Capture the cell that displays the provided text and extract its (X, Y) central coordinate. 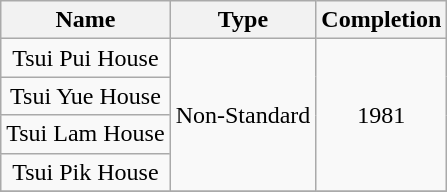
Tsui Pik House (86, 172)
Type (243, 20)
Tsui Pui House (86, 58)
Tsui Lam House (86, 134)
1981 (382, 115)
Tsui Yue House (86, 96)
Completion (382, 20)
Name (86, 20)
Non-Standard (243, 115)
